Provide the [x, y] coordinate of the cell's center where the given text is located.  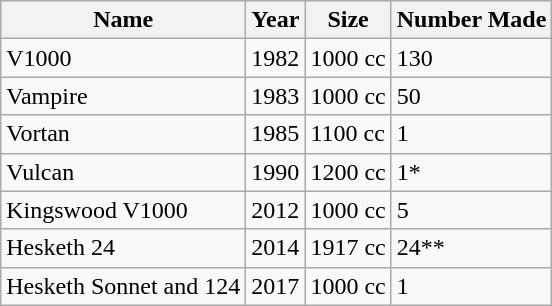
1200 cc [348, 172]
Year [276, 20]
Number Made [472, 20]
Vampire [124, 96]
Vortan [124, 134]
5 [472, 210]
Name [124, 20]
Hesketh 24 [124, 248]
1100 cc [348, 134]
1982 [276, 58]
1917 cc [348, 248]
1* [472, 172]
1990 [276, 172]
Size [348, 20]
1983 [276, 96]
1985 [276, 134]
24** [472, 248]
130 [472, 58]
Hesketh Sonnet and 124 [124, 286]
2014 [276, 248]
50 [472, 96]
2017 [276, 286]
2012 [276, 210]
V1000 [124, 58]
Kingswood V1000 [124, 210]
Vulcan [124, 172]
